Output the [x, y] coordinate of the center of the cell containing the given text.  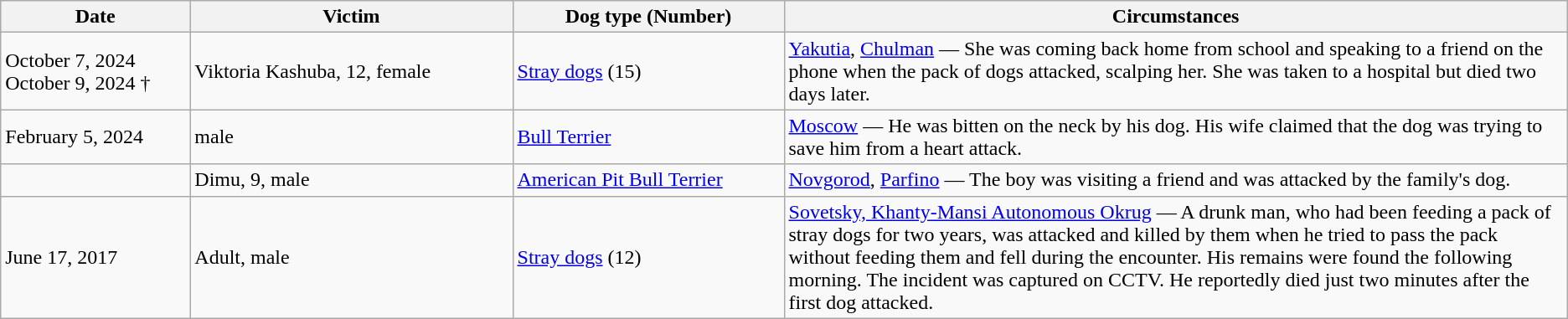
Viktoria Kashuba, 12, female [352, 71]
October 7, 2024October 9, 2024 † [95, 71]
Dog type (Number) [648, 17]
Moscow — He was bitten on the neck by his dog. His wife claimed that the dog was trying to save him from a heart attack. [1176, 137]
American Pit Bull Terrier [648, 180]
Victim [352, 17]
Bull Terrier [648, 137]
Novgorod, Parfino — The boy was visiting a friend and was attacked by the family's dog. [1176, 180]
Stray dogs (15) [648, 71]
Dimu, 9, male [352, 180]
Date [95, 17]
Stray dogs (12) [648, 257]
male [352, 137]
February 5, 2024 [95, 137]
Adult, male [352, 257]
June 17, 2017 [95, 257]
Circumstances [1176, 17]
